Output the [x, y] coordinate of the center of the cell containing the given text.  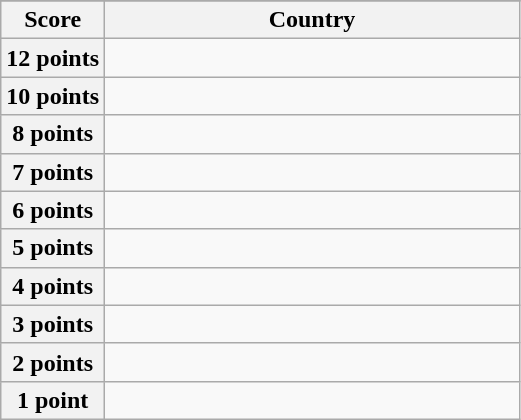
Score [53, 20]
12 points [53, 58]
3 points [53, 324]
1 point [53, 400]
5 points [53, 248]
4 points [53, 286]
8 points [53, 134]
2 points [53, 362]
6 points [53, 210]
10 points [53, 96]
Country [312, 20]
7 points [53, 172]
